Output the (X, Y) coordinate of the center of the cell containing the given text.  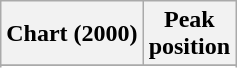
Peakposition (189, 34)
Chart (2000) (72, 34)
